Provide the (X, Y) coordinate of the cell's center where the given text is located.  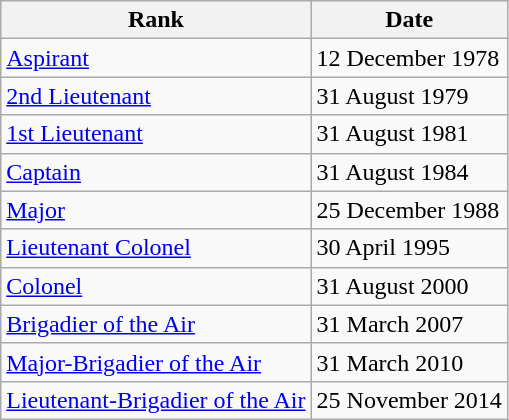
31 August 1984 (409, 172)
25 December 1988 (409, 210)
Aspirant (156, 58)
Lieutenant-Brigadier of the Air (156, 400)
25 November 2014 (409, 400)
12 December 1978 (409, 58)
31 March 2010 (409, 362)
Date (409, 20)
Major-Brigadier of the Air (156, 362)
31 August 1981 (409, 134)
1st Lieutenant (156, 134)
Captain (156, 172)
31 August 1979 (409, 96)
31 August 2000 (409, 286)
Brigadier of the Air (156, 324)
Major (156, 210)
Colonel (156, 286)
30 April 1995 (409, 248)
2nd Lieutenant (156, 96)
31 March 2007 (409, 324)
Lieutenant Colonel (156, 248)
Rank (156, 20)
